Scan for the cell matching the given text and deliver its [X, Y] coordinate at center. 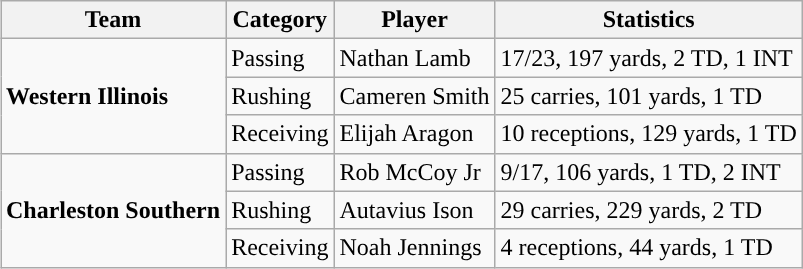
9/17, 106 yards, 1 TD, 2 INT [648, 172]
25 carries, 101 yards, 1 TD [648, 96]
Nathan Lamb [414, 58]
Player [414, 20]
17/23, 197 yards, 2 TD, 1 INT [648, 58]
Statistics [648, 20]
Category [280, 20]
29 carries, 229 yards, 2 TD [648, 210]
Elijah Aragon [414, 134]
Western Illinois [112, 96]
Team [112, 20]
Charleston Southern [112, 210]
Autavius Ison [414, 210]
4 receptions, 44 yards, 1 TD [648, 248]
Cameren Smith [414, 96]
Noah Jennings [414, 248]
Rob McCoy Jr [414, 172]
10 receptions, 129 yards, 1 TD [648, 134]
